Identify which cell holds the provided text, then report its [X, Y] central coordinate. 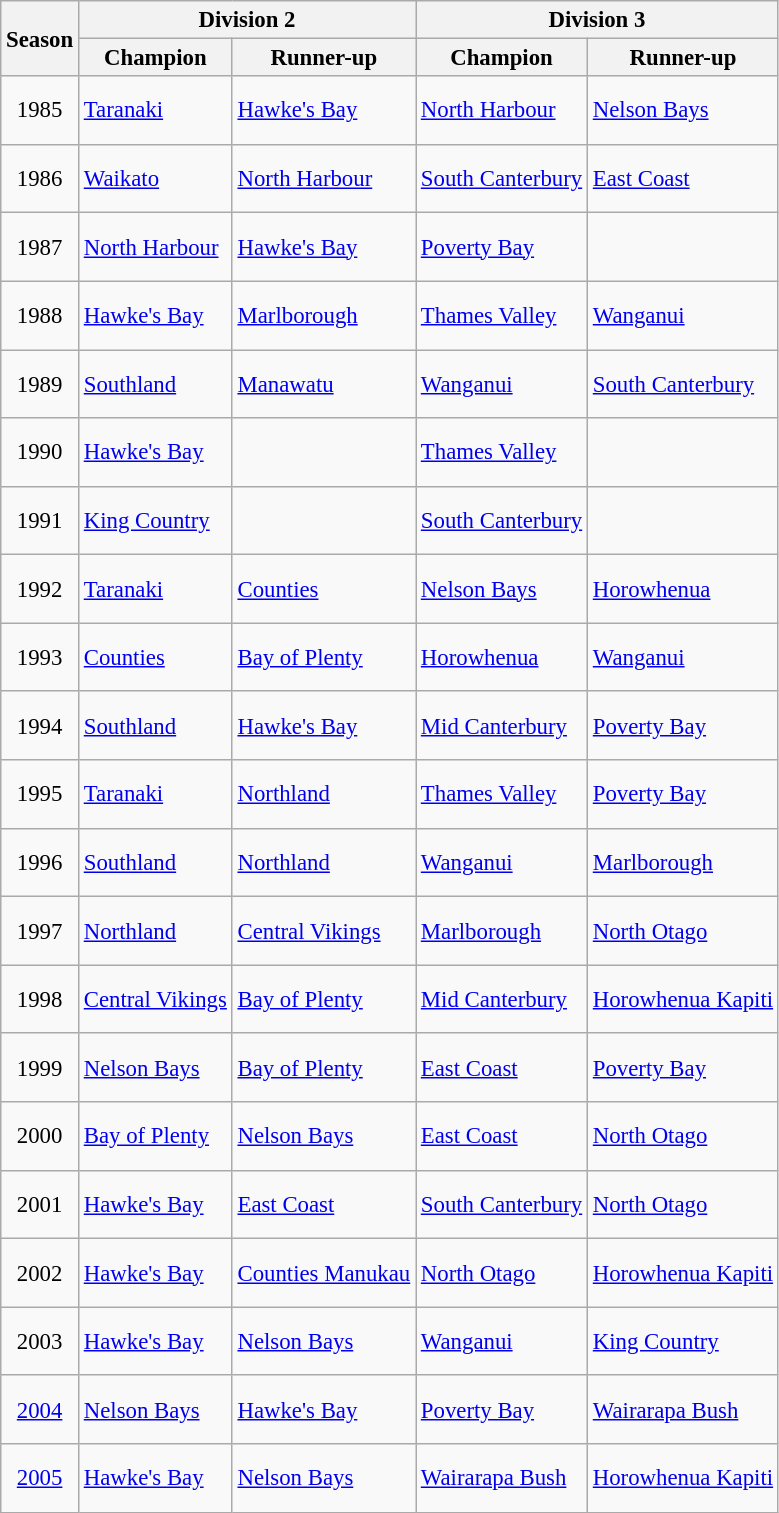
1993 [40, 657]
1985 [40, 110]
2004 [40, 1410]
Waikato [155, 179]
1994 [40, 726]
2001 [40, 1204]
1996 [40, 862]
Division 3 [598, 20]
1999 [40, 1068]
1987 [40, 247]
2005 [40, 1478]
1990 [40, 452]
1997 [40, 931]
2002 [40, 1273]
Manawatu [324, 384]
Counties Manukau [324, 1273]
1992 [40, 589]
Division 2 [246, 20]
1995 [40, 794]
2003 [40, 1341]
1991 [40, 520]
1988 [40, 315]
Season [40, 38]
2000 [40, 1136]
1998 [40, 999]
1986 [40, 179]
1989 [40, 384]
